Pinpoint the cell where the given text exists, returning its (X, Y) midpoint coordinate. 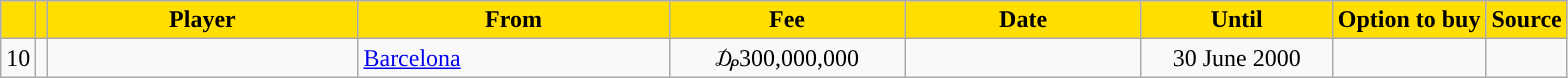
Barcelona (514, 58)
Until (1236, 20)
₯300,000,000 (787, 58)
Date (1023, 20)
30 June 2000 (1236, 58)
From (514, 20)
Source (1526, 20)
10 (18, 58)
Player (202, 20)
Option to buy (1409, 20)
Fee (787, 20)
